Capture the cell that displays the provided text and extract its (x, y) central coordinate. 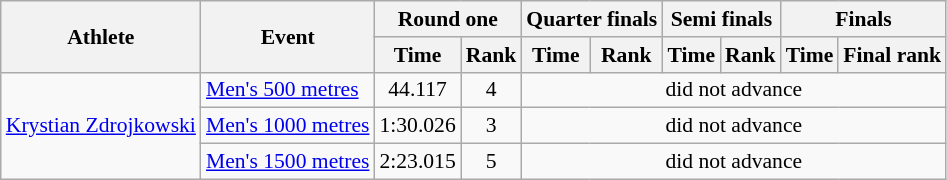
Event (288, 36)
Semi finals (721, 19)
1:30.026 (417, 126)
4 (492, 90)
Finals (864, 19)
Round one (448, 19)
Krystian Zdrojkowski (101, 126)
Final rank (892, 55)
Men's 500 metres (288, 90)
2:23.015 (417, 162)
Athlete (101, 36)
44.117 (417, 90)
Quarter finals (592, 19)
Men's 1000 metres (288, 126)
3 (492, 126)
5 (492, 162)
Men's 1500 metres (288, 162)
